Provide the [x, y] coordinate of the cell's center where the given text is located.  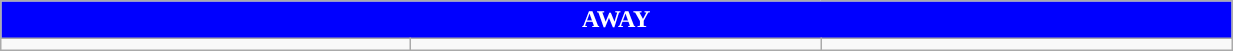
AWAY [616, 20]
